Return [x, y] of the center of cell containing provided text 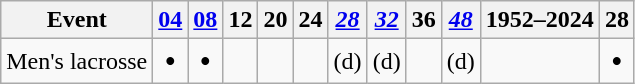
32 [386, 20]
12 [240, 20]
36 [424, 20]
1952–2024 [540, 20]
Event [77, 20]
24 [310, 20]
20 [276, 20]
04 [170, 20]
48 [460, 20]
Men's lacrosse [77, 61]
08 [206, 20]
